Identify which cell holds the provided text, then report its (x, y) central coordinate. 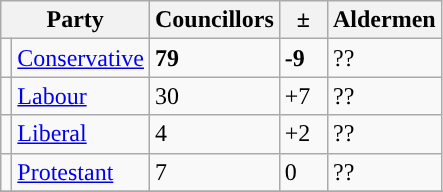
-9 (303, 58)
Conservative (81, 58)
7 (215, 172)
30 (215, 96)
± (303, 20)
+7 (303, 96)
Councillors (215, 20)
79 (215, 58)
4 (215, 134)
Party (76, 20)
Liberal (81, 134)
Labour (81, 96)
Protestant (81, 172)
+2 (303, 134)
0 (303, 172)
Aldermen (384, 20)
